Find where the given text appears and provide that cell's center as [x, y] coordinate. 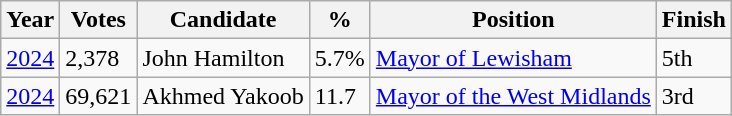
John Hamilton [223, 58]
69,621 [98, 96]
Akhmed Yakoob [223, 96]
5th [694, 58]
3rd [694, 96]
Position [513, 20]
2,378 [98, 58]
% [340, 20]
5.7% [340, 58]
Mayor of Lewisham [513, 58]
Votes [98, 20]
11.7 [340, 96]
Candidate [223, 20]
Mayor of the West Midlands [513, 96]
Finish [694, 20]
Year [30, 20]
